Extract the [X, Y] coordinate from the center of the cell holding the provided text.  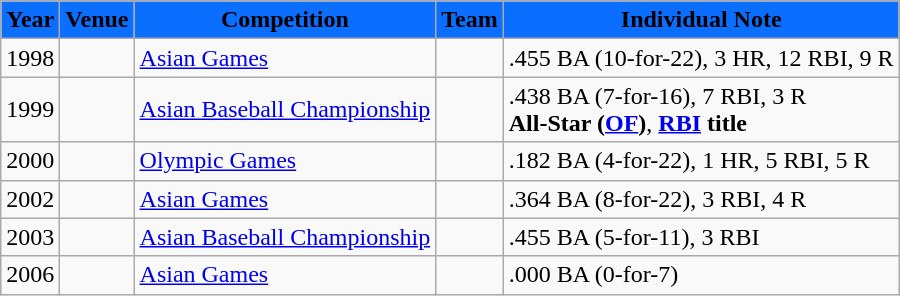
Individual Note [701, 20]
2006 [30, 275]
.364 BA (8-for-22), 3 RBI, 4 R [701, 199]
2003 [30, 237]
2000 [30, 161]
Olympic Games [285, 161]
2002 [30, 199]
.000 BA (0-for-7) [701, 275]
Venue [97, 20]
.455 BA (5-for-11), 3 RBI [701, 237]
Competition [285, 20]
.182 BA (4-for-22), 1 HR, 5 RBI, 5 R [701, 161]
1999 [30, 110]
Year [30, 20]
.438 BA (7-for-16), 7 RBI, 3 RAll-Star (OF), RBI title [701, 110]
.455 BA (10-for-22), 3 HR, 12 RBI, 9 R [701, 58]
1998 [30, 58]
Team [470, 20]
